Pinpoint the cell where the given text exists, returning its [x, y] midpoint coordinate. 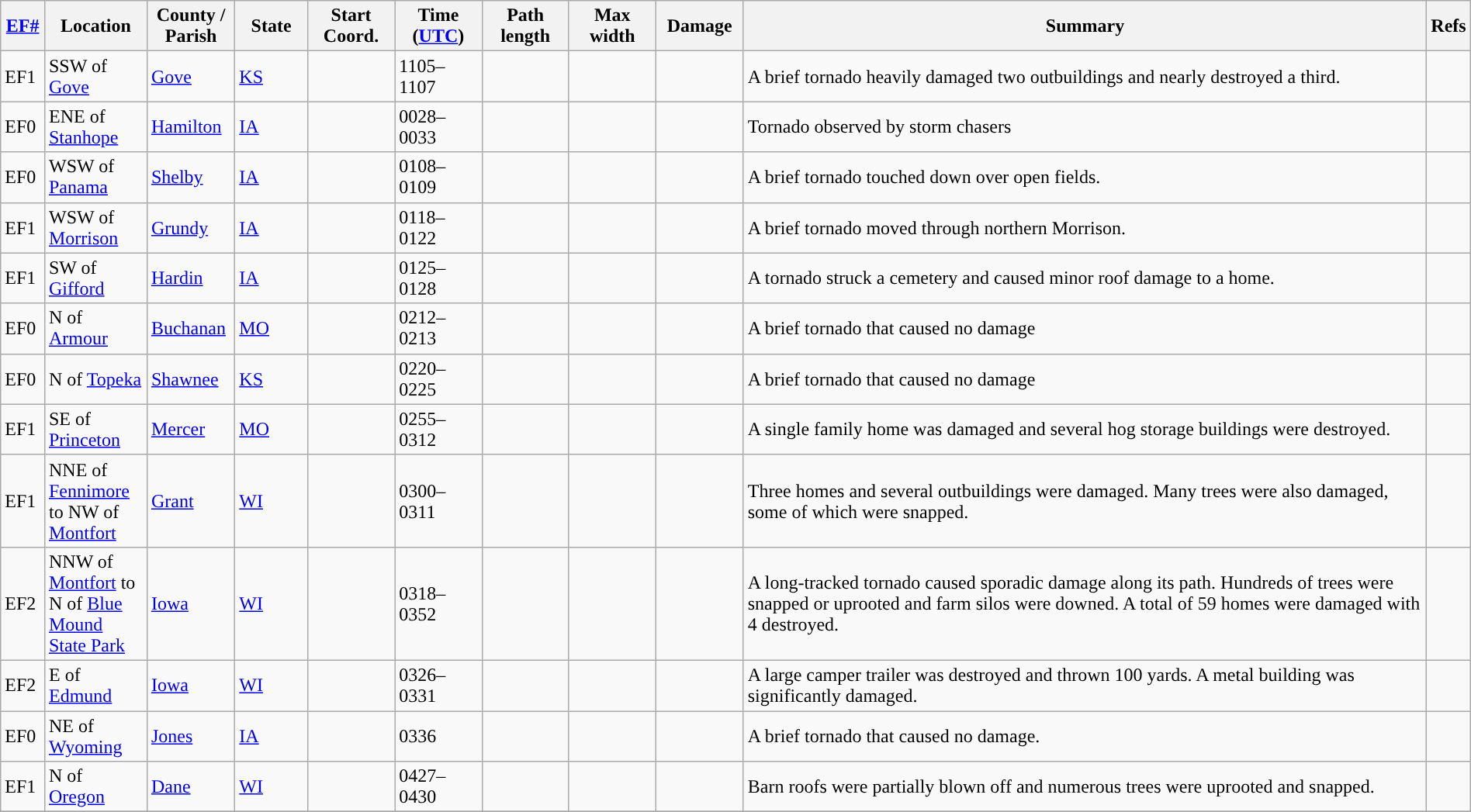
Gove [191, 76]
WSW of Morrison [95, 228]
Hamilton [191, 127]
Max width [612, 26]
Summary [1085, 26]
Mercer [191, 430]
Dane [191, 786]
Time (UTC) [438, 26]
State [272, 26]
Shelby [191, 177]
0300–0311 [438, 501]
A brief tornado heavily damaged two outbuildings and nearly destroyed a third. [1085, 76]
0212–0213 [438, 329]
Grant [191, 501]
0255–0312 [438, 430]
0108–0109 [438, 177]
0118–0122 [438, 228]
Jones [191, 735]
A single family home was damaged and several hog storage buildings were destroyed. [1085, 430]
A brief tornado moved through northern Morrison. [1085, 228]
Location [95, 26]
Refs [1449, 26]
Barn roofs were partially blown off and numerous trees were uprooted and snapped. [1085, 786]
A brief tornado touched down over open fields. [1085, 177]
Tornado observed by storm chasers [1085, 127]
Damage [700, 26]
EF# [23, 26]
0318–0352 [438, 603]
0125–0128 [438, 278]
SSW of Gove [95, 76]
NE of Wyoming [95, 735]
E of Edmund [95, 686]
Buchanan [191, 329]
Grundy [191, 228]
Shawnee [191, 378]
0336 [438, 735]
A large camper trailer was destroyed and thrown 100 yards. A metal building was significantly damaged. [1085, 686]
Three homes and several outbuildings were damaged. Many trees were also damaged, some of which were snapped. [1085, 501]
0326–0331 [438, 686]
Start Coord. [351, 26]
N of Oregon [95, 786]
0220–0225 [438, 378]
SW of Gifford [95, 278]
N of Topeka [95, 378]
0427–0430 [438, 786]
NNW of Montfort to N of Blue Mound State Park [95, 603]
Path length [525, 26]
0028–0033 [438, 127]
WSW of Panama [95, 177]
1105–1107 [438, 76]
NNE of Fennimore to NW of Montfort [95, 501]
A tornado struck a cemetery and caused minor roof damage to a home. [1085, 278]
ENE of Stanhope [95, 127]
SE of Princeton [95, 430]
N of Armour [95, 329]
A brief tornado that caused no damage. [1085, 735]
County / Parish [191, 26]
Hardin [191, 278]
